Pinpoint the cell where the given text exists, returning its (X, Y) midpoint coordinate. 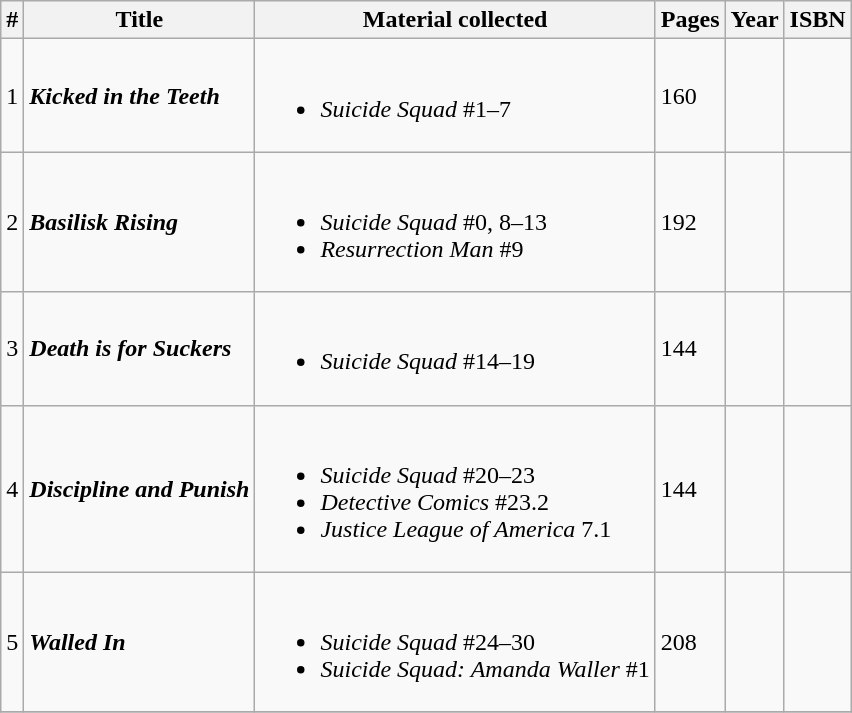
1 (12, 96)
4 (12, 488)
Basilisk Rising (140, 222)
208 (690, 642)
Year (754, 20)
192 (690, 222)
Suicide Squad #0, 8–13Resurrection Man #9 (455, 222)
Suicide Squad #24–30Suicide Squad: Amanda Waller #1 (455, 642)
2 (12, 222)
Walled In (140, 642)
Discipline and Punish (140, 488)
# (12, 20)
Suicide Squad #1–7 (455, 96)
5 (12, 642)
ISBN (818, 20)
Suicide Squad #14–19 (455, 348)
Title (140, 20)
Death is for Suckers (140, 348)
Pages (690, 20)
Material collected (455, 20)
160 (690, 96)
3 (12, 348)
Kicked in the Teeth (140, 96)
Suicide Squad #20–23Detective Comics #23.2Justice League of America 7.1 (455, 488)
